Extract the [x, y] coordinate from the center of the cell holding the provided text.  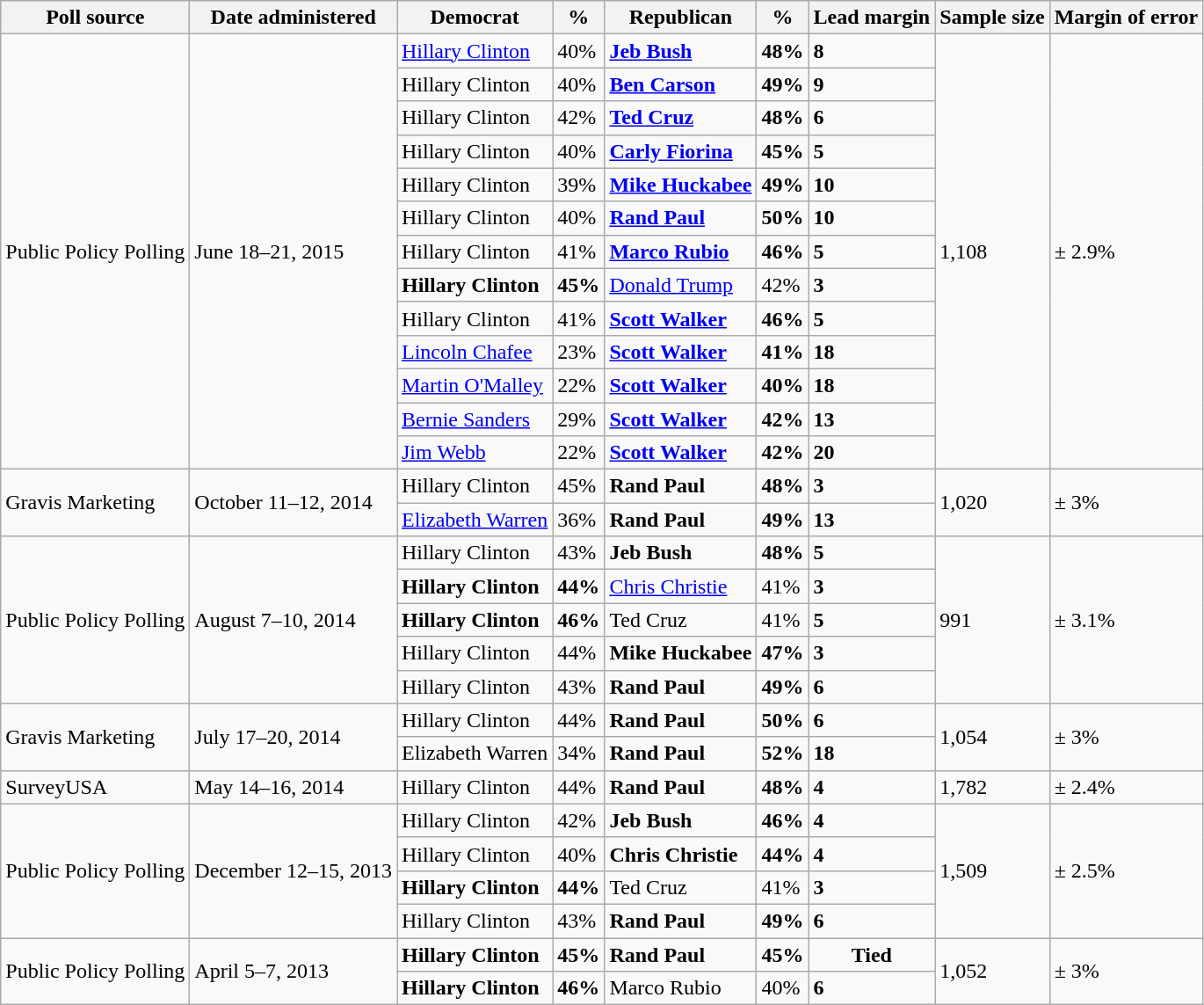
1,509 [992, 870]
1,054 [992, 737]
52% [782, 754]
June 18–21, 2015 [294, 251]
1,108 [992, 251]
8 [872, 51]
SurveyUSA [95, 787]
Martin O'Malley [475, 385]
± 2.4% [1127, 787]
9 [872, 84]
± 3.1% [1127, 620]
Poll source [95, 18]
36% [578, 520]
Tied [872, 954]
± 2.5% [1127, 870]
December 12–15, 2013 [294, 870]
Republican [680, 18]
1,052 [992, 971]
August 7–10, 2014 [294, 620]
991 [992, 620]
20 [872, 453]
Donald Trump [680, 285]
Democrat [475, 18]
Lead margin [872, 18]
± 2.9% [1127, 251]
23% [578, 352]
Jim Webb [475, 453]
39% [578, 185]
July 17–20, 2014 [294, 737]
Bernie Sanders [475, 419]
1,020 [992, 503]
Carly Fiorina [680, 151]
Lincoln Chafee [475, 352]
May 14–16, 2014 [294, 787]
47% [782, 653]
1,782 [992, 787]
October 11–12, 2014 [294, 503]
34% [578, 754]
29% [578, 419]
Margin of error [1127, 18]
April 5–7, 2013 [294, 971]
Date administered [294, 18]
Ben Carson [680, 84]
Sample size [992, 18]
